Output the [x, y] coordinate of the center of the cell containing the given text.  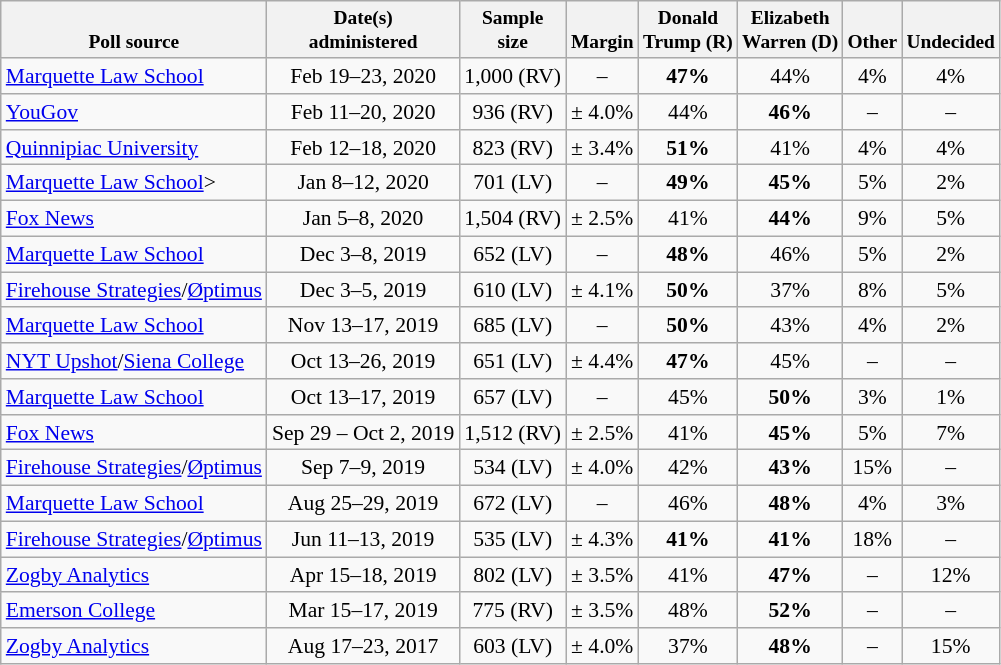
Other [872, 30]
936 (RV) [512, 112]
Poll source [134, 30]
42% [688, 468]
685 (LV) [512, 326]
1,512 (RV) [512, 433]
NYT Upshot/Siena College [134, 361]
Nov 13–17, 2019 [363, 326]
12% [951, 575]
Feb 11–20, 2020 [363, 112]
18% [872, 540]
9% [872, 219]
657 (LV) [512, 397]
Samplesize [512, 30]
Jan 8–12, 2020 [363, 183]
Undecided [951, 30]
775 (RV) [512, 611]
Jun 11–13, 2019 [363, 540]
823 (RV) [512, 148]
Sep 29 – Oct 2, 2019 [363, 433]
Aug 25–29, 2019 [363, 504]
610 (LV) [512, 290]
701 (LV) [512, 183]
Dec 3–5, 2019 [363, 290]
± 3.4% [602, 148]
651 (LV) [512, 361]
Mar 15–17, 2019 [363, 611]
603 (LV) [512, 646]
1,504 (RV) [512, 219]
1,000 (RV) [512, 76]
52% [790, 611]
Quinnipiac University [134, 148]
Apr 15–18, 2019 [363, 575]
Jan 5–8, 2020 [363, 219]
Oct 13–26, 2019 [363, 361]
49% [688, 183]
Feb 12–18, 2020 [363, 148]
Oct 13–17, 2019 [363, 397]
YouGov [134, 112]
534 (LV) [512, 468]
802 (LV) [512, 575]
652 (LV) [512, 254]
Sep 7–9, 2019 [363, 468]
535 (LV) [512, 540]
8% [872, 290]
ElizabethWarren (D) [790, 30]
± 4.1% [602, 290]
DonaldTrump (R) [688, 30]
± 4.3% [602, 540]
1% [951, 397]
Date(s)administered [363, 30]
Aug 17–23, 2017 [363, 646]
Emerson College [134, 611]
± 4.4% [602, 361]
Dec 3–8, 2019 [363, 254]
Marquette Law School> [134, 183]
672 (LV) [512, 504]
51% [688, 148]
Feb 19–23, 2020 [363, 76]
Margin [602, 30]
7% [951, 433]
